From the cell containing the given text, extract its center point as (x, y) coordinate. 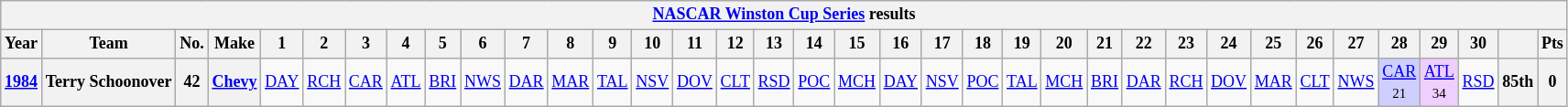
85th (1519, 82)
ATL34 (1440, 82)
22 (1143, 44)
20 (1064, 44)
4 (406, 44)
30 (1478, 44)
6 (484, 44)
Pts (1553, 44)
Make (234, 44)
42 (192, 82)
17 (942, 44)
26 (1315, 44)
25 (1273, 44)
13 (774, 44)
2 (324, 44)
23 (1186, 44)
No. (192, 44)
5 (443, 44)
28 (1399, 44)
1 (282, 44)
11 (695, 44)
ATL (406, 82)
27 (1356, 44)
7 (526, 44)
NASCAR Winston Cup Series results (784, 15)
Year (22, 44)
24 (1229, 44)
1984 (22, 82)
15 (857, 44)
21 (1105, 44)
29 (1440, 44)
0 (1553, 82)
12 (735, 44)
8 (571, 44)
14 (814, 44)
3 (366, 44)
10 (652, 44)
9 (613, 44)
Team (108, 44)
Terry Schoonover (108, 82)
Chevy (234, 82)
CAR21 (1399, 82)
19 (1022, 44)
16 (900, 44)
CAR (366, 82)
18 (983, 44)
